Identify which cell holds the provided text, then report its [X, Y] central coordinate. 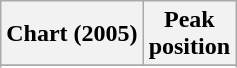
Chart (2005) [72, 34]
Peakposition [189, 34]
